For the text-containing cell, return its midpoint in (x, y) coordinate format. 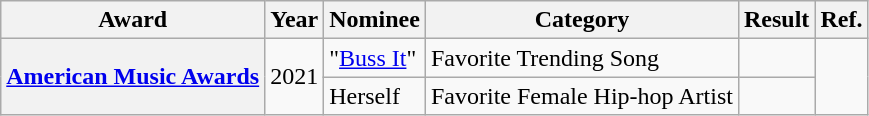
Herself (375, 96)
Ref. (842, 20)
"Buss It" (375, 58)
2021 (294, 77)
Award (133, 20)
Category (582, 20)
Favorite Female Hip-hop Artist (582, 96)
Result (776, 20)
Nominee (375, 20)
American Music Awards (133, 77)
Year (294, 20)
Favorite Trending Song (582, 58)
